Determine the (X, Y) coordinate at the center of the cell enclosing the given text.  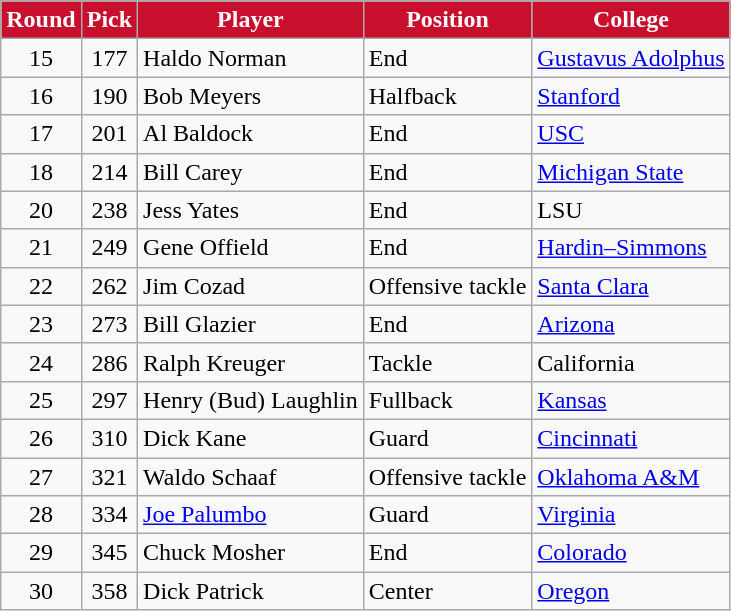
Kansas (631, 400)
Cincinnati (631, 438)
Oregon (631, 591)
20 (41, 210)
Position (448, 20)
27 (41, 477)
California (631, 362)
21 (41, 248)
Dick Patrick (251, 591)
297 (109, 400)
286 (109, 362)
22 (41, 286)
Player (251, 20)
Hardin–Simmons (631, 248)
Colorado (631, 553)
17 (41, 134)
Santa Clara (631, 286)
Halfback (448, 96)
Haldo Norman (251, 58)
273 (109, 324)
30 (41, 591)
Pick (109, 20)
Virginia (631, 515)
Round (41, 20)
Center (448, 591)
LSU (631, 210)
Gene Offield (251, 248)
249 (109, 248)
USC (631, 134)
16 (41, 96)
College (631, 20)
Chuck Mosher (251, 553)
Stanford (631, 96)
26 (41, 438)
Arizona (631, 324)
Oklahoma A&M (631, 477)
Dick Kane (251, 438)
Gustavus Adolphus (631, 58)
Al Baldock (251, 134)
Waldo Schaaf (251, 477)
18 (41, 172)
28 (41, 515)
Joe Palumbo (251, 515)
Henry (Bud) Laughlin (251, 400)
214 (109, 172)
Ralph Kreuger (251, 362)
Bill Glazier (251, 324)
Fullback (448, 400)
321 (109, 477)
345 (109, 553)
25 (41, 400)
29 (41, 553)
Michigan State (631, 172)
Bob Meyers (251, 96)
15 (41, 58)
24 (41, 362)
23 (41, 324)
238 (109, 210)
310 (109, 438)
Bill Carey (251, 172)
Jim Cozad (251, 286)
177 (109, 58)
Jess Yates (251, 210)
334 (109, 515)
190 (109, 96)
358 (109, 591)
Tackle (448, 362)
201 (109, 134)
262 (109, 286)
